Search for the cell housing the specified text and yield its (x, y) center coordinate. 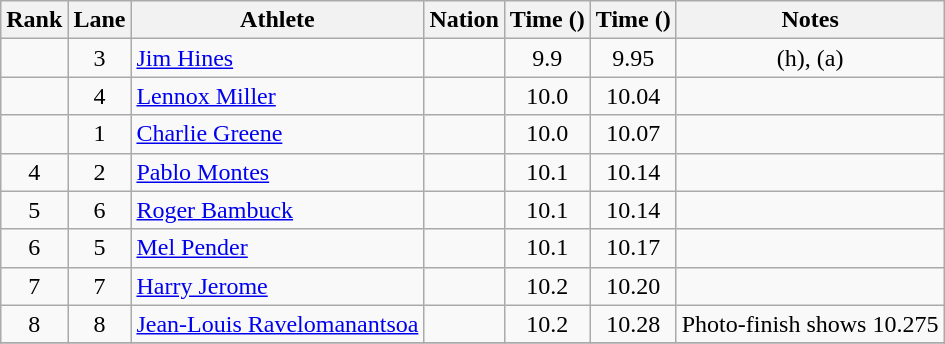
Harry Jerome (278, 286)
Nation (464, 20)
10.07 (633, 134)
Athlete (278, 20)
Mel Pender (278, 248)
10.17 (633, 248)
Lane (100, 20)
10.20 (633, 286)
1 (100, 134)
Roger Bambuck (278, 210)
Jim Hines (278, 58)
Jean-Louis Ravelomanantsoa (278, 324)
3 (100, 58)
Pablo Montes (278, 172)
9.95 (633, 58)
Notes (810, 20)
10.28 (633, 324)
(h), (a) (810, 58)
Charlie Greene (278, 134)
10.04 (633, 96)
2 (100, 172)
Photo-finish shows 10.275 (810, 324)
Rank (34, 20)
Lennox Miller (278, 96)
9.9 (547, 58)
